Capture the cell that displays the provided text and extract its [X, Y] central coordinate. 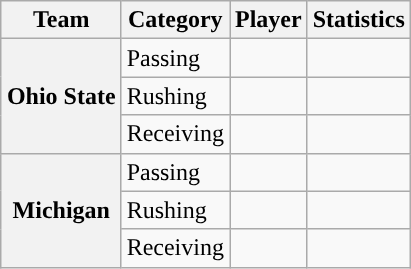
Michigan [61, 210]
Ohio State [61, 96]
Statistics [358, 20]
Player [269, 20]
Category [175, 20]
Team [61, 20]
